Output the (X, Y) coordinate of the center of the cell containing the given text.  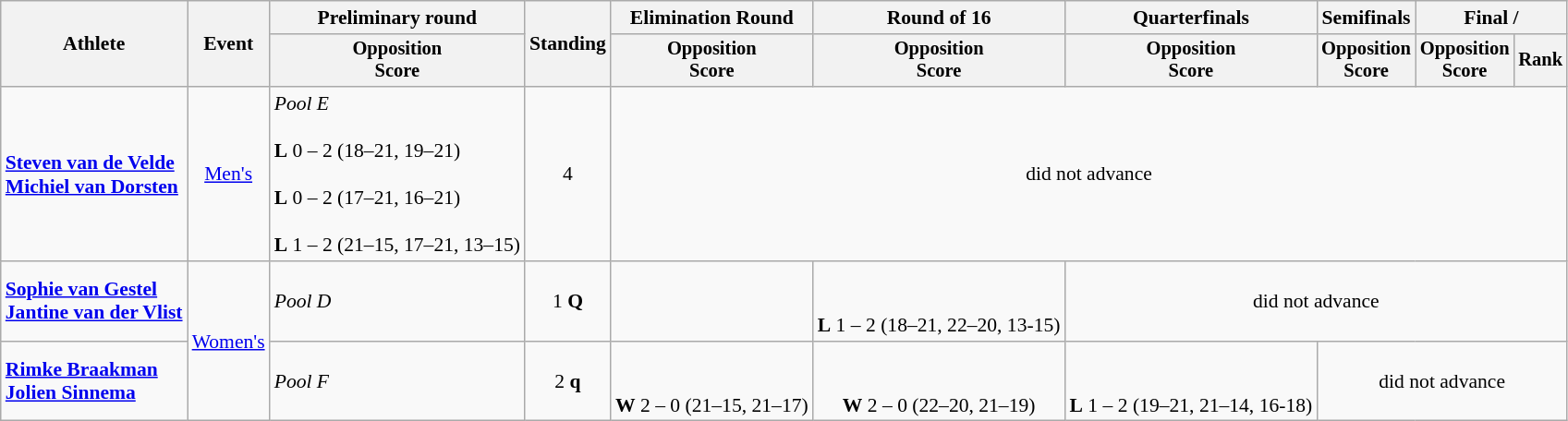
Semifinals (1366, 18)
Sophie van GestelJantine van der Vlist (94, 301)
Quarterfinals (1190, 18)
Steven van de VeldeMichiel van Dorsten (94, 174)
Round of 16 (939, 18)
Standing (567, 44)
Elimination Round (711, 18)
4 (567, 174)
Event (229, 44)
Pool D (397, 301)
Pool EL 0 – 2 (18–21, 19–21)L 0 – 2 (17–21, 16–21)L 1 – 2 (21–15, 17–21, 13–15) (397, 174)
Women's (229, 342)
1 Q (567, 301)
Men's (229, 174)
Final / (1491, 18)
Preliminary round (397, 18)
Athlete (94, 44)
L 1 – 2 (18–21, 22–20, 13-15) (939, 301)
Rank (1540, 61)
